Identify which cell holds the provided text, then report its [x, y] central coordinate. 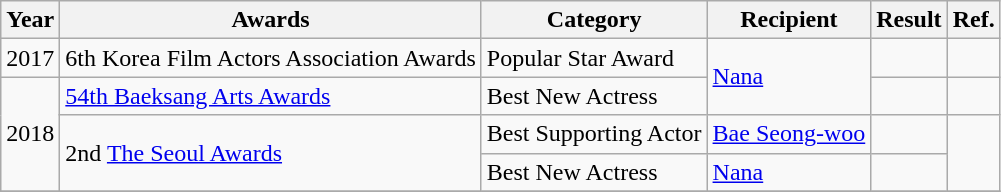
Awards [271, 20]
Category [594, 20]
Recipient [789, 20]
Year [30, 20]
2018 [30, 134]
Bae Seong-woo [789, 134]
Popular Star Award [594, 58]
6th Korea Film Actors Association Awards [271, 58]
Ref. [974, 20]
Result [909, 20]
54th Baeksang Arts Awards [271, 96]
2nd The Seoul Awards [271, 153]
Best Supporting Actor [594, 134]
2017 [30, 58]
